For the text-containing cell, return its midpoint in [X, Y] coordinate format. 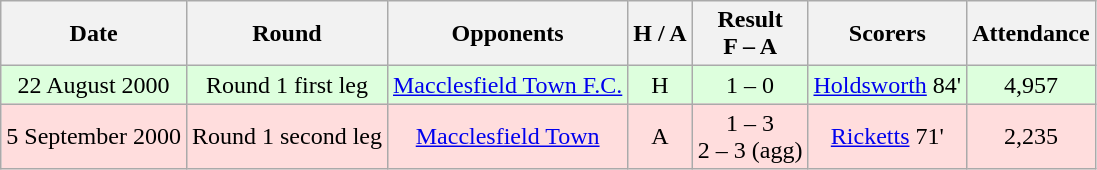
4,957 [1031, 85]
5 September 2000 [94, 136]
Macclesfield Town F.C. [507, 85]
Date [94, 34]
Round 1 second leg [286, 136]
ResultF – A [750, 34]
Round 1 first leg [286, 85]
Macclesfield Town [507, 136]
A [660, 136]
Opponents [507, 34]
Round [286, 34]
Holdsworth 84' [888, 85]
Ricketts 71' [888, 136]
Scorers [888, 34]
2,235 [1031, 136]
Attendance [1031, 34]
1 – 3 2 – 3 (agg) [750, 136]
H [660, 85]
1 – 0 [750, 85]
H / A [660, 34]
22 August 2000 [94, 85]
